Return (X, Y) of the center of cell containing provided text 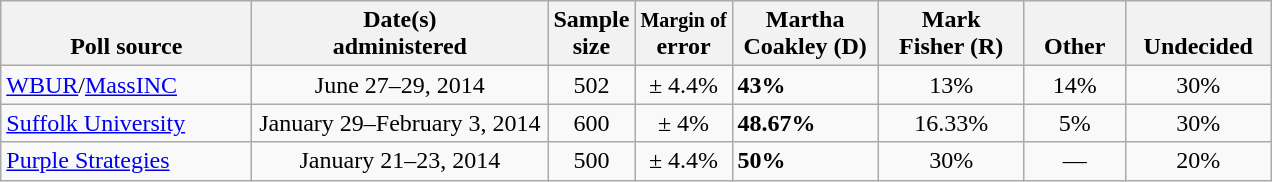
500 (592, 161)
January 21–23, 2014 (400, 161)
16.33% (951, 123)
50% (805, 161)
Undecided (1198, 34)
MarkFisher (R) (951, 34)
Poll source (126, 34)
600 (592, 123)
43% (805, 85)
Date(s)administered (400, 34)
Other (1074, 34)
Purple Strategies (126, 161)
— (1074, 161)
MarthaCoakley (D) (805, 34)
48.67% (805, 123)
13% (951, 85)
Samplesize (592, 34)
14% (1074, 85)
Margin oferror (684, 34)
20% (1198, 161)
± 4% (684, 123)
June 27–29, 2014 (400, 85)
5% (1074, 123)
Suffolk University (126, 123)
January 29–February 3, 2014 (400, 123)
502 (592, 85)
WBUR/MassINC (126, 85)
